Detect which cell encompasses the target text, then output its [X, Y] center coordinate. 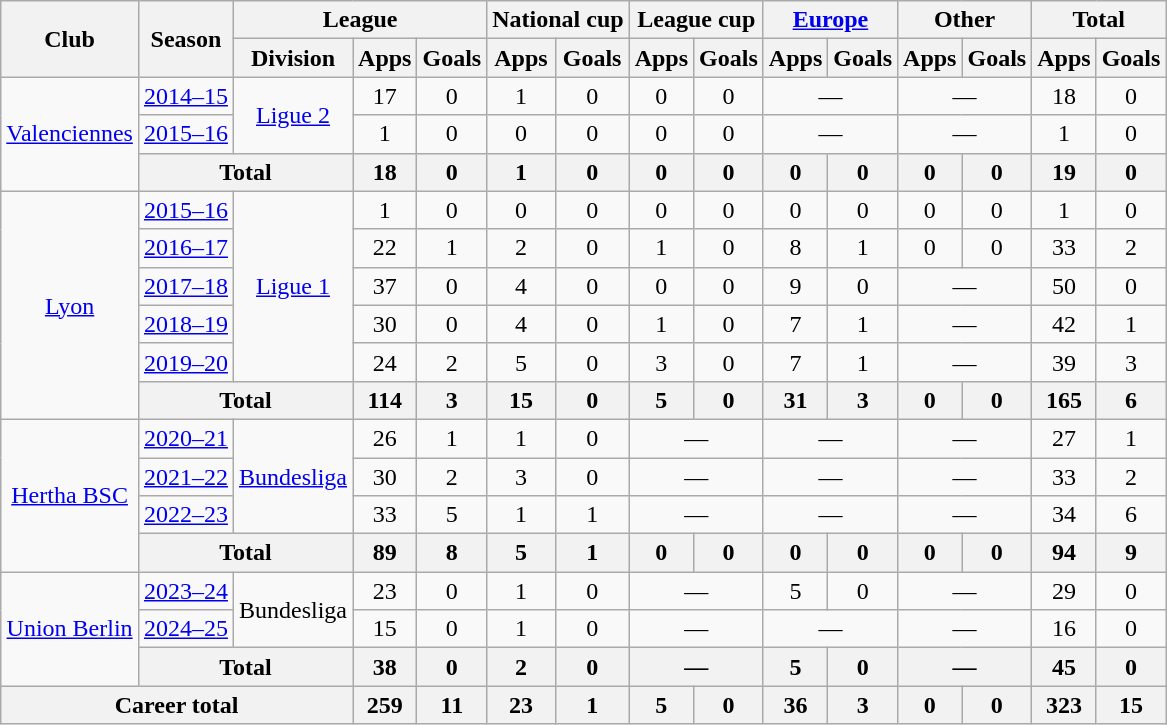
34 [1064, 515]
Career total [177, 705]
29 [1064, 591]
Other [965, 20]
17 [385, 96]
24 [385, 362]
2019–20 [186, 362]
Season [186, 39]
Division [292, 58]
89 [385, 553]
26 [385, 438]
38 [385, 667]
39 [1064, 362]
Union Berlin [70, 629]
Valenciennes [70, 134]
11 [452, 705]
2018–19 [186, 324]
45 [1064, 667]
Lyon [70, 305]
2024–25 [186, 629]
2022–23 [186, 515]
27 [1064, 438]
League cup [696, 20]
22 [385, 248]
Club [70, 39]
165 [1064, 400]
2014–15 [186, 96]
Ligue 2 [292, 115]
50 [1064, 286]
2020–21 [186, 438]
323 [1064, 705]
2016–17 [186, 248]
Ligue 1 [292, 286]
19 [1064, 172]
114 [385, 400]
42 [1064, 324]
31 [795, 400]
2017–18 [186, 286]
Europe [830, 20]
2021–22 [186, 477]
National cup [558, 20]
2023–24 [186, 591]
36 [795, 705]
16 [1064, 629]
259 [385, 705]
94 [1064, 553]
League [360, 20]
37 [385, 286]
Hertha BSC [70, 495]
